Scan for the cell matching the given text and deliver its [x, y] coordinate at center. 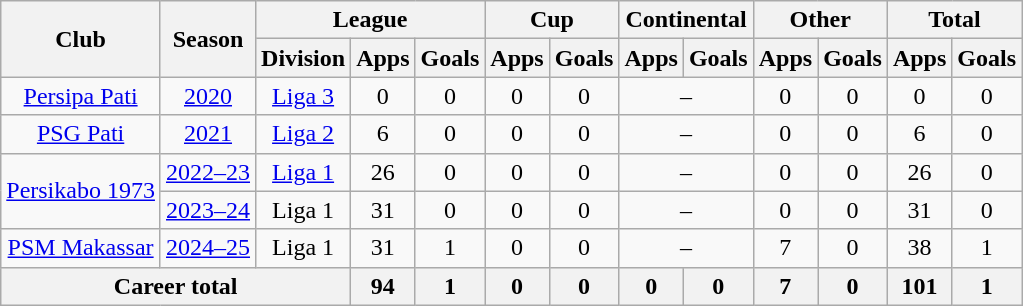
Total [954, 20]
Career total [176, 286]
Club [81, 39]
Division [304, 58]
Cup [552, 20]
Liga 3 [304, 96]
101 [919, 286]
38 [919, 248]
Continental [686, 20]
PSM Makassar [81, 248]
94 [383, 286]
2021 [208, 134]
Liga 2 [304, 134]
2023–24 [208, 210]
Persikabo 1973 [81, 191]
2024–25 [208, 248]
2020 [208, 96]
Season [208, 39]
Other [820, 20]
Persipa Pati [81, 96]
2022–23 [208, 172]
League [370, 20]
PSG Pati [81, 134]
